Capture the cell that displays the provided text and extract its (x, y) central coordinate. 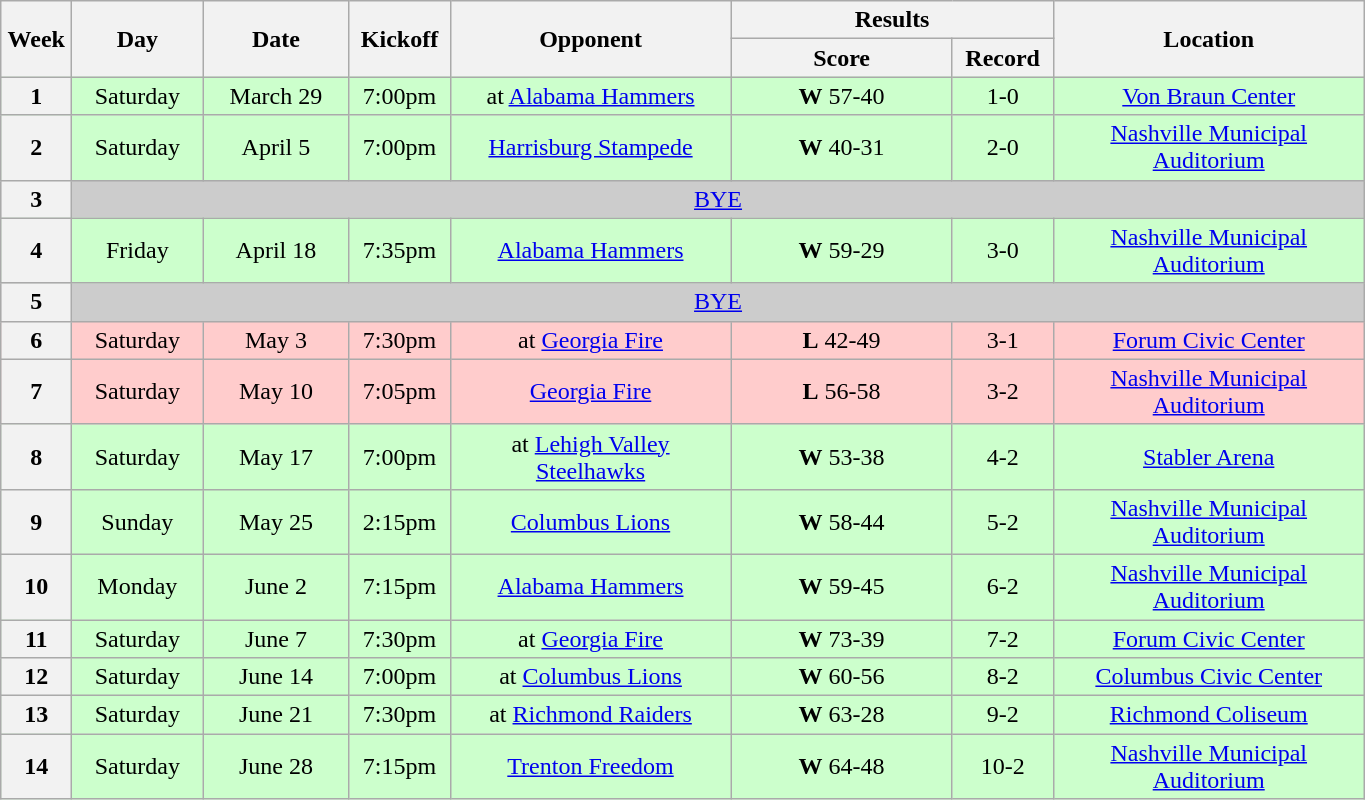
1-0 (1002, 96)
March 29 (276, 96)
3-1 (1002, 340)
Sunday (138, 522)
Friday (138, 250)
Richmond Coliseum (1208, 715)
Harrisburg Stampede (590, 148)
3-2 (1002, 392)
L 42-49 (842, 340)
at Columbus Lions (590, 677)
3 (36, 199)
4 (36, 250)
7 (36, 392)
8 (36, 456)
13 (36, 715)
Stabler Arena (1208, 456)
Trenton Freedom (590, 766)
5-2 (1002, 522)
June 28 (276, 766)
W 73-39 (842, 639)
W 59-29 (842, 250)
at Richmond Raiders (590, 715)
W 59-45 (842, 586)
6-2 (1002, 586)
May 25 (276, 522)
11 (36, 639)
W 63-28 (842, 715)
5 (36, 302)
at Lehigh Valley Steelhawks (590, 456)
Opponent (590, 39)
7:05pm (400, 392)
8-2 (1002, 677)
W 58-44 (842, 522)
W 60-56 (842, 677)
Week (36, 39)
9 (36, 522)
April 18 (276, 250)
6 (36, 340)
June 2 (276, 586)
4-2 (1002, 456)
7:35pm (400, 250)
3-0 (1002, 250)
W 57-40 (842, 96)
12 (36, 677)
Monday (138, 586)
June 14 (276, 677)
Georgia Fire (590, 392)
W 40-31 (842, 148)
2 (36, 148)
1 (36, 96)
May 17 (276, 456)
May 3 (276, 340)
May 10 (276, 392)
Score (842, 58)
April 5 (276, 148)
7-2 (1002, 639)
W 53-38 (842, 456)
10-2 (1002, 766)
Date (276, 39)
Columbus Civic Center (1208, 677)
W 64-48 (842, 766)
Kickoff (400, 39)
Columbus Lions (590, 522)
9-2 (1002, 715)
Results (892, 20)
Record (1002, 58)
Location (1208, 39)
at Alabama Hammers (590, 96)
10 (36, 586)
2-0 (1002, 148)
L 56-58 (842, 392)
Day (138, 39)
14 (36, 766)
Von Braun Center (1208, 96)
June 21 (276, 715)
2:15pm (400, 522)
June 7 (276, 639)
